Determine the [X, Y] coordinate at the center of the cell enclosing the given text.  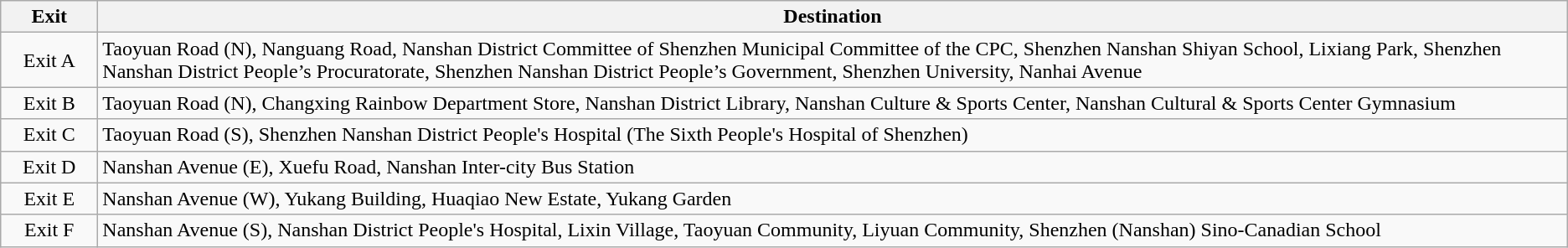
Exit E [49, 199]
Taoyuan Road (S), Shenzhen Nanshan District People's Hospital (The Sixth People's Hospital of Shenzhen) [833, 135]
Exit B [49, 103]
Destination [833, 17]
Exit A [49, 60]
Nanshan Avenue (E), Xuefu Road, Nanshan Inter-city Bus Station [833, 167]
Nanshan Avenue (W), Yukang Building, Huaqiao New Estate, Yukang Garden [833, 199]
Exit D [49, 167]
Nanshan Avenue (S), Nanshan District People's Hospital, Lixin Village, Taoyuan Community, Liyuan Community, Shenzhen (Nanshan) Sino-Canadian School [833, 230]
Exit F [49, 230]
Exit C [49, 135]
Exit [49, 17]
